Capture the cell that displays the provided text and extract its [x, y] central coordinate. 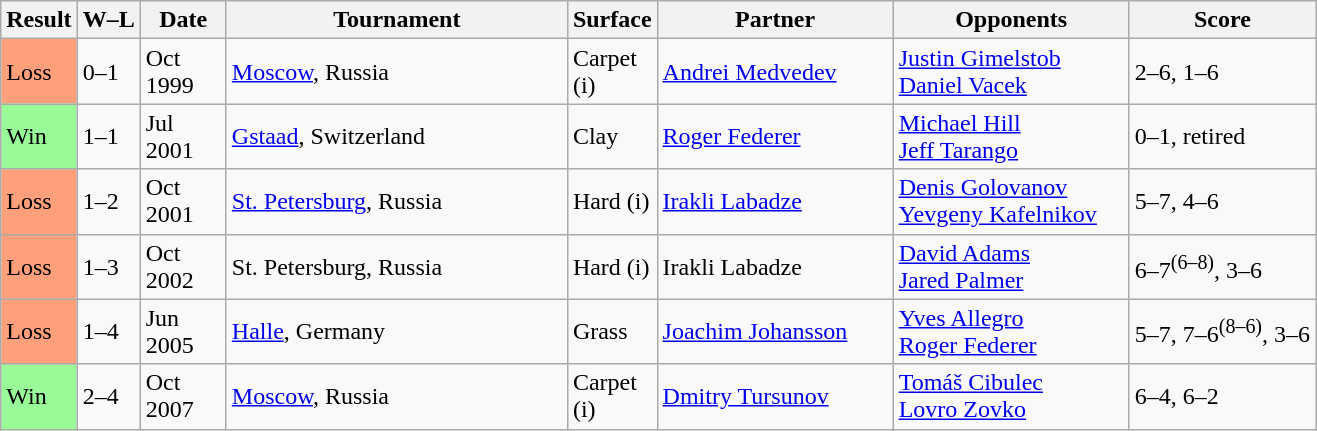
Surface [612, 20]
Oct 2007 [183, 396]
Joachim Johansson [775, 332]
Justin Gimelstob Daniel Vacek [1011, 72]
Grass [612, 332]
1–4 [108, 332]
Opponents [1011, 20]
Result [39, 20]
5–7, 4–6 [1222, 202]
Jun 2005 [183, 332]
Score [1222, 20]
2–6, 1–6 [1222, 72]
Denis Golovanov Yevgeny Kafelnikov [1011, 202]
6–4, 6–2 [1222, 396]
5–7, 7–6(8–6), 3–6 [1222, 332]
Tomáš Cibulec Lovro Zovko [1011, 396]
6–7(6–8), 3–6 [1222, 266]
W–L [108, 20]
Andrei Medvedev [775, 72]
0–1, retired [1222, 136]
Yves Allegro Roger Federer [1011, 332]
1–2 [108, 202]
Dmitry Tursunov [775, 396]
Gstaad, Switzerland [396, 136]
Roger Federer [775, 136]
Oct 1999 [183, 72]
Date [183, 20]
David Adams Jared Palmer [1011, 266]
Michael Hill Jeff Tarango [1011, 136]
1–3 [108, 266]
Partner [775, 20]
2–4 [108, 396]
0–1 [108, 72]
Oct 2002 [183, 266]
Clay [612, 136]
Oct 2001 [183, 202]
Tournament [396, 20]
Halle, Germany [396, 332]
1–1 [108, 136]
Jul 2001 [183, 136]
